Return (X, Y) of the center of cell containing provided text 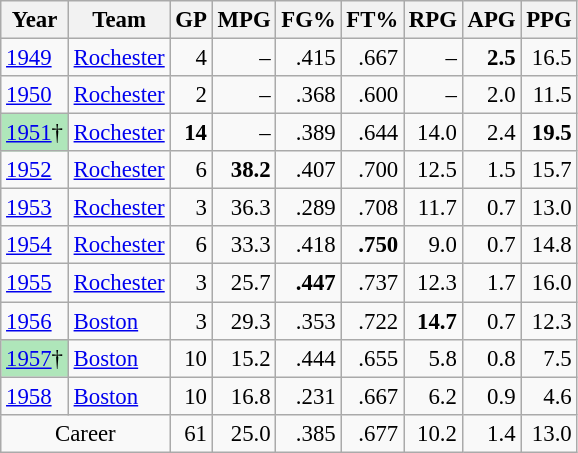
14.0 (434, 133)
APG (492, 20)
2.4 (492, 133)
9.0 (434, 245)
.415 (308, 58)
25.0 (244, 433)
1952 (35, 170)
.677 (372, 433)
.708 (372, 208)
5.8 (434, 358)
.700 (372, 170)
29.3 (244, 321)
12.5 (434, 170)
.353 (308, 321)
16.8 (244, 396)
.644 (372, 133)
16.5 (549, 58)
.389 (308, 133)
.600 (372, 95)
Year (35, 20)
1.5 (492, 170)
1954 (35, 245)
14.7 (434, 321)
.385 (308, 433)
16.0 (549, 283)
FT% (372, 20)
.418 (308, 245)
11.7 (434, 208)
1953 (35, 208)
1956 (35, 321)
4 (191, 58)
1.4 (492, 433)
0.8 (492, 358)
7.5 (549, 358)
.722 (372, 321)
.289 (308, 208)
6.2 (434, 396)
1951† (35, 133)
.231 (308, 396)
10.2 (434, 433)
1949 (35, 58)
.737 (372, 283)
FG% (308, 20)
.447 (308, 283)
11.5 (549, 95)
61 (191, 433)
1958 (35, 396)
.407 (308, 170)
36.3 (244, 208)
.750 (372, 245)
2.0 (492, 95)
15.7 (549, 170)
1.7 (492, 283)
1957† (35, 358)
RPG (434, 20)
PPG (549, 20)
GP (191, 20)
2 (191, 95)
14 (191, 133)
.655 (372, 358)
Career (86, 433)
1950 (35, 95)
15.2 (244, 358)
.444 (308, 358)
4.6 (549, 396)
2.5 (492, 58)
0.9 (492, 396)
25.7 (244, 283)
1955 (35, 283)
14.8 (549, 245)
33.3 (244, 245)
38.2 (244, 170)
Team (119, 20)
19.5 (549, 133)
MPG (244, 20)
.368 (308, 95)
